Pinpoint the cell where the given text exists, returning its (X, Y) midpoint coordinate. 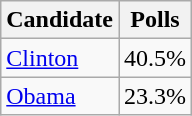
Polls (154, 20)
Candidate (60, 20)
40.5% (154, 58)
Clinton (60, 58)
Obama (60, 96)
23.3% (154, 96)
